Return [X, Y] of the center of cell containing provided text 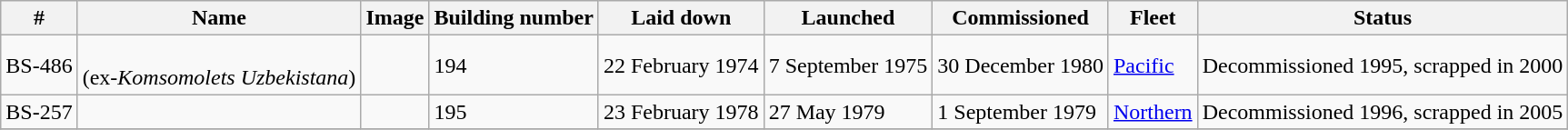
Image [394, 18]
Fleet [1153, 18]
Launched [848, 18]
Status [1383, 18]
Name [219, 18]
22 February 1974 [681, 65]
Decommissioned 1996, scrapped in 2005 [1383, 112]
194 [514, 65]
7 September 1975 [848, 65]
27 May 1979 [848, 112]
# [39, 18]
Northern [1153, 112]
Commissioned [1021, 18]
Laid down [681, 18]
(ex-Komsomolets Uzbekistana) [219, 65]
30 December 1980 [1021, 65]
Decommissioned 1995, scrapped in 2000 [1383, 65]
195 [514, 112]
Building number [514, 18]
Pacific [1153, 65]
23 February 1978 [681, 112]
1 September 1979 [1021, 112]
BS-257 [39, 112]
BS-486 [39, 65]
